Locate the cell with the specified text and output its (x, y) center coordinate. 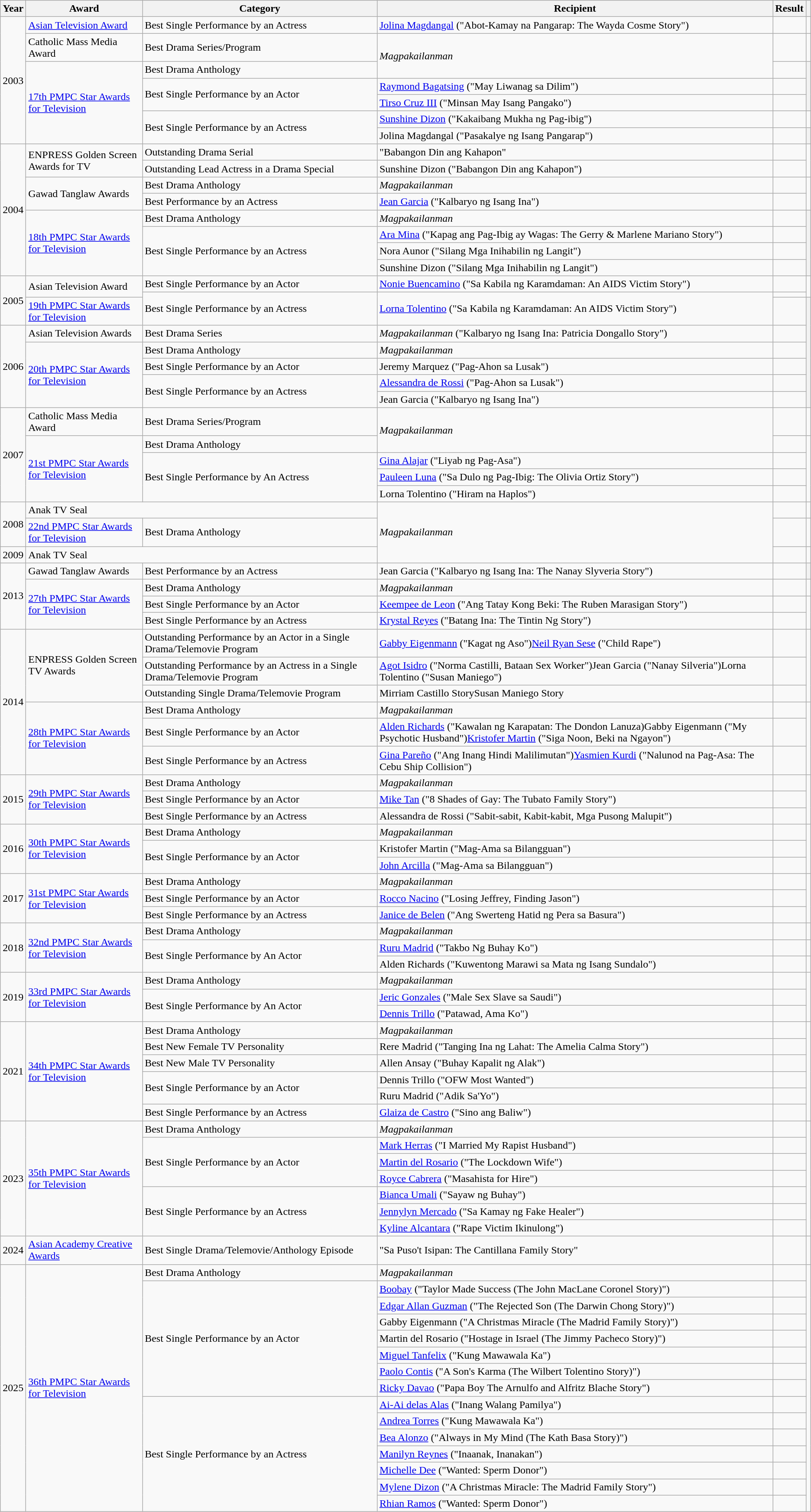
Best New Female TV Personality (260, 1046)
22nd PMPC Star Awards for Television (84, 533)
Result (789, 9)
"Sa Puso't Isipan: The Cantillana Family Story" (574, 1250)
18th PMPC Star Awards for Television (84, 243)
Pauleen Luna ("Sa Dulo ng Pag-Ibig: The Olivia Ortiz Story") (574, 477)
Manilyn Reynes ("Inaanak, Inanakan") (574, 1454)
"Babangon Din ang Kahapon" (574, 152)
Alessandra de Rossi ("Sabit-sabit, Kabit-kabit, Mga Pusong Malupit") (574, 816)
Ricky Davao ("Papa Boy The Arnulfo and Alfritz Blache Story") (574, 1388)
Award (84, 9)
2008 (13, 524)
Gabby Eigenmann ("Kagat ng Aso")Neil Ryan Sese ("Child Rape") (574, 643)
Keempee de Leon ("Ang Tatay Kong Beki: The Ruben Marasigan Story") (574, 604)
2024 (13, 1250)
2019 (13, 997)
2006 (13, 366)
2009 (13, 555)
Rere Madrid ("Tanging Ina ng Lahat: The Amelia Calma Story") (574, 1046)
Outstanding Lead Actress in a Drama Special (260, 168)
Ruru Madrid ("Adik Sa'Yo") (574, 1096)
Lorna Tolentino ("Sa Kabila ng Karamdaman: An AIDS Victim Story") (574, 309)
Paolo Contis ("A Son's Karma (The Wilbert Tolentino Story)") (574, 1372)
John Arcilla ("Mag-Ama sa Bilangguan") (574, 865)
2021 (13, 1071)
2016 (13, 849)
2007 (13, 455)
Alden Richards ("Kawalan ng Karapatan: The Dondon Lanuza)Gabby Eigenmann ("My Psychotic Husband")Kristofer Martin ("Siga Noon, Beki na Ngayon") (574, 732)
Jeric Gonzales ("Male Sex Slave sa Saudi") (574, 997)
Jean Garcia ("Kalbaryo ng Isang Ina: The Nanay Slyveria Story") (574, 571)
2004 (13, 210)
Best New Male TV Personality (260, 1063)
Nora Aunor ("Silang Mga Inihabilin ng Langit") (574, 251)
Outstanding Drama Serial (260, 152)
Lorna Tolentino ("Hiram na Haplos") (574, 493)
Rocco Nacino ("Losing Jeffrey, Finding Jason") (574, 898)
Asian Television Awards (84, 333)
2014 (13, 702)
Tirso Cruz III ("Minsan May Isang Pangako") (574, 103)
Outstanding Single Drama/Telemovie Program (260, 693)
28th PMPC Star Awards for Television (84, 738)
Nonie Buencamino ("Sa Kabila ng Karamdaman: An AIDS Victim Story") (574, 284)
2003 (13, 81)
ENPRESS Golden Screen Awards for TV (84, 160)
Year (13, 9)
Category (260, 9)
Glaiza de Castro ("Sino ang Baliw") (574, 1113)
Mark Herras ("I Married My Rapist Husband") (574, 1146)
2018 (13, 948)
Asian Academy Creative Awards (84, 1250)
Boobay ("Taylor Made Success (The John MacLane Coronel Story)") (574, 1289)
2013 (13, 596)
Dennis Trillo ("OFW Most Wanted") (574, 1080)
19th PMPC Star Awards for Television (84, 311)
Jennylyn Mercado ("Sa Kamay ng Fake Healer") (574, 1211)
2005 (13, 301)
Dennis Trillo ("Patawad, Ama Ko") (574, 1013)
30th PMPC Star Awards for Television (84, 849)
21st PMPC Star Awards for Television (84, 469)
32nd PMPC Star Awards for Television (84, 948)
20th PMPC Star Awards for Television (84, 375)
35th PMPC Star Awards for Television (84, 1179)
Raymond Bagatsing ("May Liwanag sa Dilim") (574, 86)
Janice de Belen ("Ang Swerteng Hatid ng Pera sa Basura") (574, 915)
Martin del Rosario ("Hostage in Israel (The Jimmy Pacheco Story)") (574, 1338)
Best Single Performance by An Actress (260, 477)
Mike Tan ("8 Shades of Gay: The Tubato Family Story") (574, 799)
Gina Alajar ("Liyab ng Pag-Asa") (574, 460)
Martin del Rosario ("The Lockdown Wife") (574, 1162)
33rd PMPC Star Awards for Television (84, 997)
Gina Pareño ("Ang Inang Hindi Malilimutan")Yasmien Kurdi ("Nalunod na Pag-Asa: The Cebu Ship Collision") (574, 761)
2015 (13, 799)
Miguel Tanfelix ("Kung Mawawala Ka") (574, 1355)
Mylene Dizon ("A Christmas Miracle: The Madrid Family Story") (574, 1487)
Mirriam Castillo StorySusan Maniego Story (574, 693)
Gabby Eigenmann ("A Christmas Miracle (The Madrid Family Story)") (574, 1322)
Jolina Magdangal ("Pasakalye ng Isang Pangarap") (574, 136)
Sunshine Dizon ("Babangon Din ang Kahapon") (574, 168)
Royce Cabrera ("Masahista for Hire") (574, 1179)
31st PMPC Star Awards for Television (84, 898)
Rhian Ramos ("Wanted: Sperm Donor") (574, 1503)
Andrea Torres ("Kung Mawawala Ka") (574, 1421)
Sunshine Dizon ("Kakaibang Mukha ng Pag-ibig") (574, 119)
Best Single Drama/Telemovie/Anthology Episode (260, 1250)
Ai-Ai delas Alas ("Inang Walang Pamilya") (574, 1405)
34th PMPC Star Awards for Television (84, 1071)
27th PMPC Star Awards for Television (84, 604)
Outstanding Performance by an Actress in a Single Drama/Telemovie Program (260, 671)
Krystal Reyes ("Batang Ina: The Tintin Ng Story") (574, 621)
Alden Richards ("Kuwentong Marawi sa Mata ng Isang Sundalo") (574, 964)
2023 (13, 1179)
2025 (13, 1388)
29th PMPC Star Awards for Television (84, 799)
36th PMPC Star Awards for Television (84, 1388)
Jeremy Marquez ("Pag-Ahon sa Lusak") (574, 366)
Bianca Umali ("Sayaw ng Buhay") (574, 1195)
Kyline Alcantara ("Rape Victim Ikinulong") (574, 1228)
Ruru Madrid ("Takbo Ng Buhay Ko") (574, 948)
Agot Isidro ("Norma Castilli, Bataan Sex Worker")Jean Garcia ("Nanay Silveria")Lorna Tolentino ("Susan Maniego") (574, 671)
Edgar Allan Guzman ("The Rejected Son (The Darwin Chong Story)") (574, 1305)
Magpakailanman ("Kalbaryo ng Isang Ina: Patricia Dongallo Story") (574, 333)
17th PMPC Star Awards for Television (84, 103)
Outstanding Performance by an Actor in a Single Drama/Telemovie Program (260, 643)
Sunshine Dizon ("Silang Mga Inihabilin ng Langit") (574, 268)
Alessandra de Rossi ("Pag-Ahon sa Lusak") (574, 383)
Bea Alonzo ("Always in My Mind (The Kath Basa Story)") (574, 1438)
Best Drama Series (260, 333)
Michelle Dee ("Wanted: Sperm Donor") (574, 1470)
Ara Mina ("Kapag ang Pag-Ibig ay Wagas: The Gerry & Marlene Mariano Story") (574, 235)
Kristofer Martin ("Mag-Ama sa Bilangguan") (574, 849)
2017 (13, 898)
Jolina Magdangal ("Abot-Kamay na Pangarap: The Wayda Cosme Story") (574, 25)
Recipient (574, 9)
Allen Ansay ("Buhay Kapalit ng Alak") (574, 1063)
ENPRESS Golden Screen TV Awards (84, 665)
